Return [X, Y] of the center of cell containing provided text 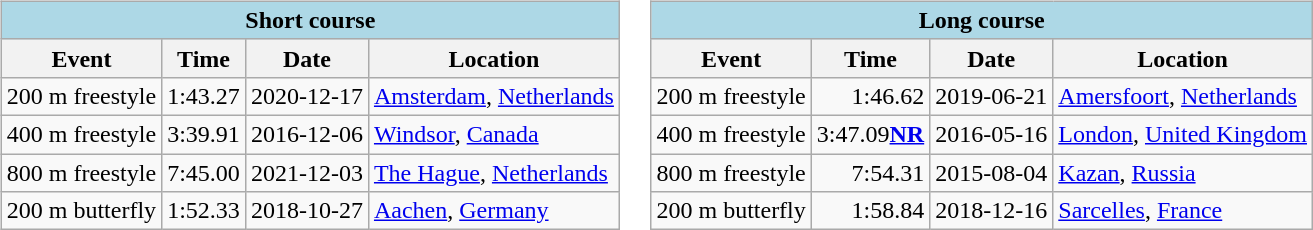
Long course [982, 20]
2016-12-06 [306, 134]
The Hague, Netherlands [494, 173]
Amsterdam, Netherlands [494, 96]
London, United Kingdom [1183, 134]
2015-08-04 [992, 173]
2019-06-21 [992, 96]
7:54.31 [870, 173]
2021-12-03 [306, 173]
2018-12-16 [992, 211]
1:58.84 [870, 211]
7:45.00 [204, 173]
Aachen, Germany [494, 211]
Kazan, Russia [1183, 173]
3:39.91 [204, 134]
Amersfoort, Netherlands [1183, 96]
1:52.33 [204, 211]
3:47.09NR [870, 134]
2018-10-27 [306, 211]
1:43.27 [204, 96]
Short course [310, 20]
2016-05-16 [992, 134]
2020-12-17 [306, 96]
Windsor, Canada [494, 134]
1:46.62 [870, 96]
Sarcelles, France [1183, 211]
